Search for the cell housing the specified text and yield its (X, Y) center coordinate. 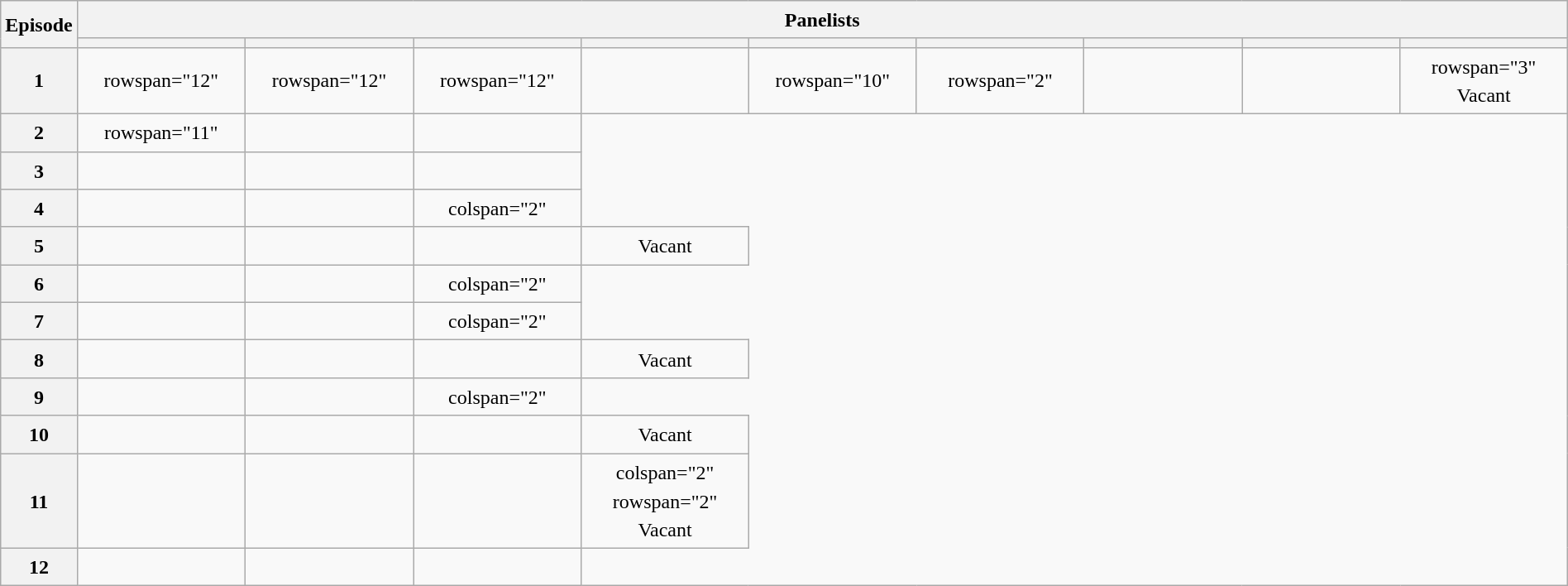
Episode (39, 25)
7 (39, 321)
3 (39, 171)
rowspan="2" (1000, 80)
2 (39, 132)
Panelists (822, 20)
rowspan="3" Vacant (1484, 80)
5 (39, 246)
11 (39, 502)
6 (39, 284)
9 (39, 396)
1 (39, 80)
rowspan="11" (160, 132)
rowspan="10" (832, 80)
colspan="2" rowspan="2" Vacant (665, 502)
12 (39, 567)
4 (39, 209)
10 (39, 435)
8 (39, 359)
